Scan for the cell matching the given text and deliver its (x, y) coordinate at center. 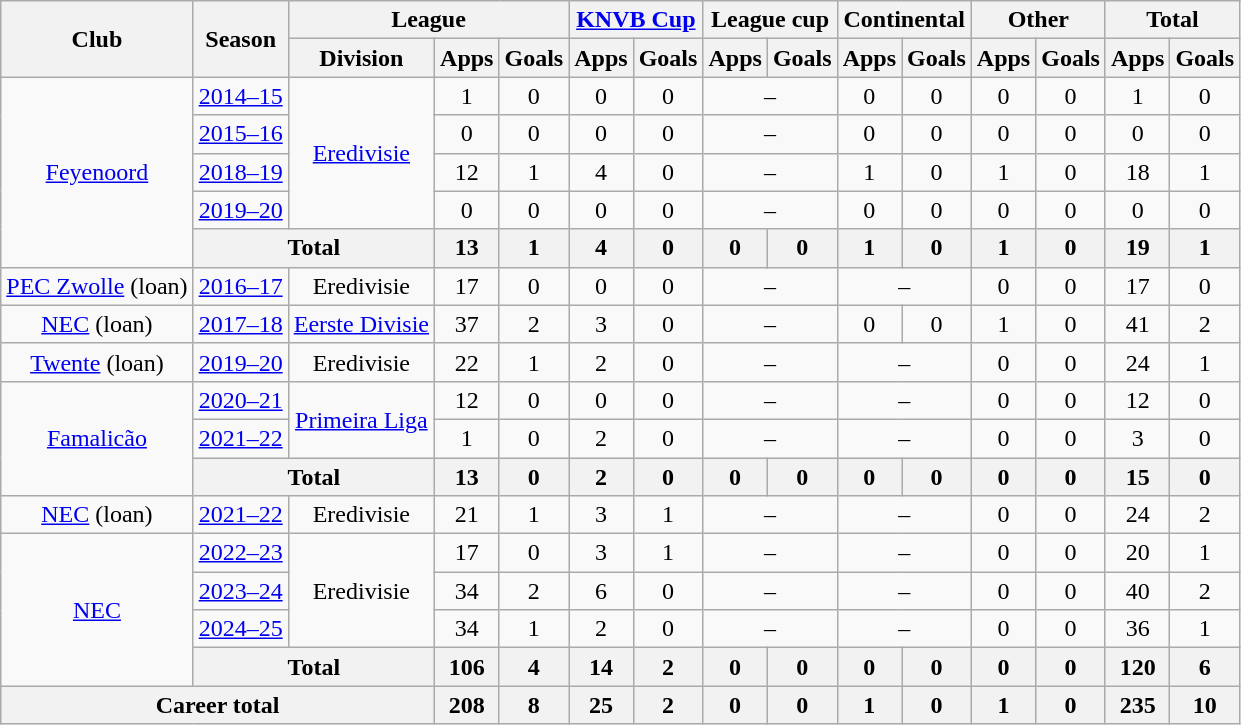
2022–23 (240, 553)
25 (601, 705)
2020–21 (240, 400)
Division (361, 58)
Famalicão (97, 438)
League (428, 20)
14 (601, 667)
KNVB Cup (636, 20)
40 (1137, 591)
10 (1205, 705)
15 (1137, 477)
Eerste Divisie (361, 324)
22 (467, 362)
41 (1137, 324)
235 (1137, 705)
37 (467, 324)
2016–17 (240, 286)
2014–15 (240, 96)
2017–18 (240, 324)
Primeira Liga (361, 419)
Twente (loan) (97, 362)
208 (467, 705)
League cup (770, 20)
2024–25 (240, 629)
120 (1137, 667)
19 (1137, 248)
Feyenoord (97, 172)
2015–16 (240, 134)
20 (1137, 553)
Season (240, 39)
Club (97, 39)
2018–19 (240, 172)
18 (1137, 172)
106 (467, 667)
NEC (97, 610)
Other (1038, 20)
8 (534, 705)
Career total (218, 705)
Continental (904, 20)
36 (1137, 629)
2023–24 (240, 591)
21 (467, 515)
PEC Zwolle (loan) (97, 286)
